Search for the cell housing the specified text and yield its [x, y] center coordinate. 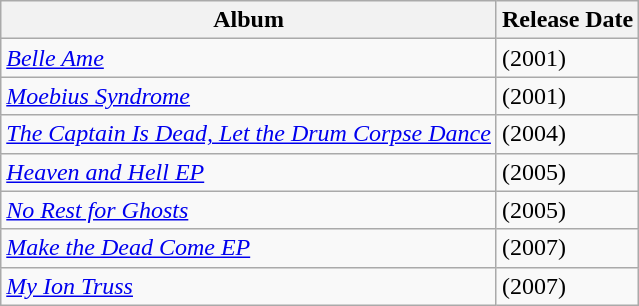
The Captain Is Dead, Let the Drum Corpse Dance [249, 134]
(2004) [567, 134]
Release Date [567, 20]
My Ion Truss [249, 286]
Belle Ame [249, 58]
No Rest for Ghosts [249, 210]
Album [249, 20]
Heaven and Hell EP [249, 172]
Make the Dead Come EP [249, 248]
Moebius Syndrome [249, 96]
